Determine the [x, y] coordinate at the center of the cell enclosing the given text.  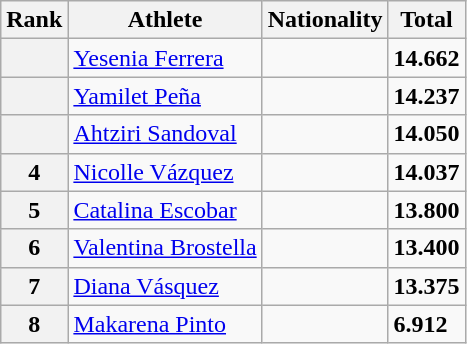
14.050 [426, 134]
7 [34, 286]
5 [34, 210]
13.800 [426, 210]
Yesenia Ferrera [165, 58]
6 [34, 248]
14.662 [426, 58]
Catalina Escobar [165, 210]
Nicolle Vázquez [165, 172]
Total [426, 20]
Valentina Brostella [165, 248]
14.237 [426, 96]
Diana Vásquez [165, 286]
Makarena Pinto [165, 324]
14.037 [426, 172]
13.375 [426, 286]
Ahtziri Sandoval [165, 134]
6.912 [426, 324]
Athlete [165, 20]
Yamilet Peña [165, 96]
8 [34, 324]
Nationality [325, 20]
13.400 [426, 248]
4 [34, 172]
Rank [34, 20]
